Output the (X, Y) coordinate of the center of the cell containing the given text.  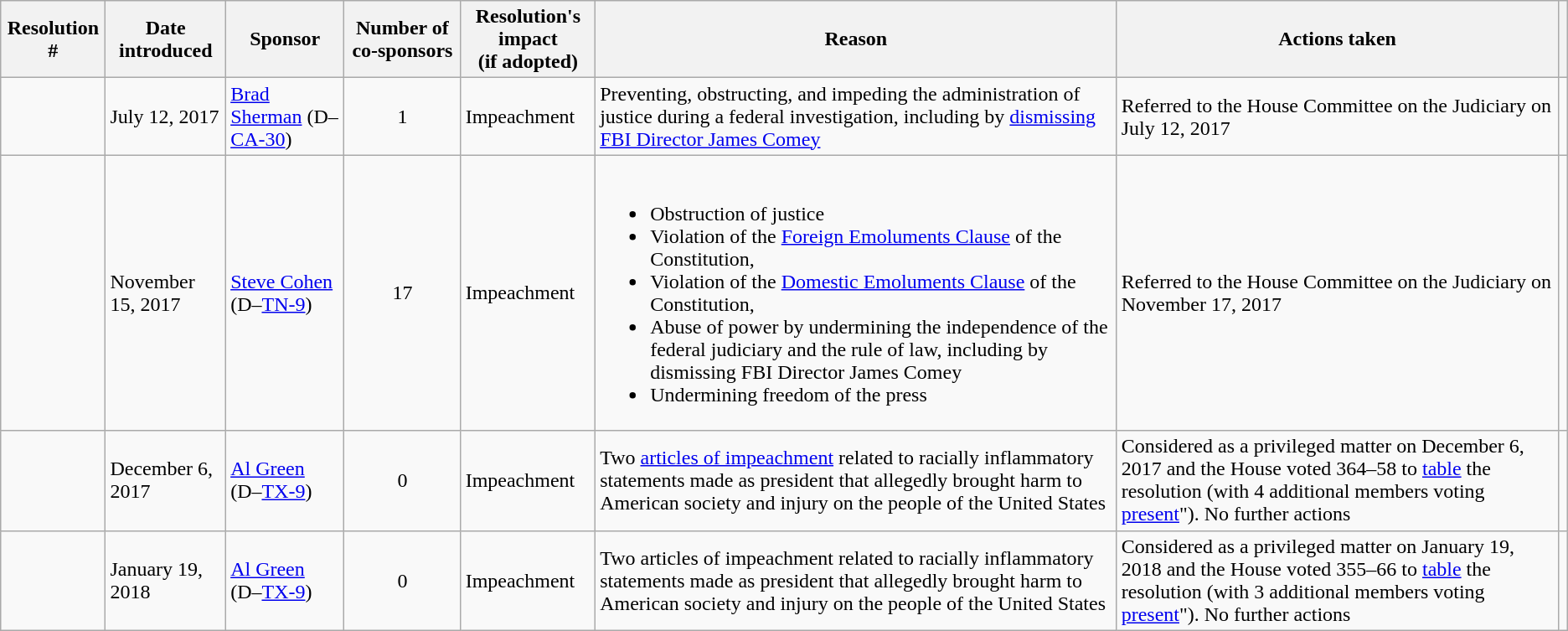
July 12, 2017 (166, 116)
Referred to the House Committee on the Judiciary on November 17, 2017 (1337, 293)
Resolution's impact(if adopted) (528, 39)
1 (402, 116)
17 (402, 293)
Number of co-sponsors (402, 39)
Sponsor (285, 39)
Date introduced (166, 39)
Brad Sherman (D–CA-30) (285, 116)
Referred to the House Committee on the Judiciary on July 12, 2017 (1337, 116)
January 19, 2018 (166, 580)
December 6, 2017 (166, 481)
Preventing, obstructing, and impeding the administration of justice during a federal investigation, including by dismissing FBI Director James Comey (856, 116)
November 15, 2017 (166, 293)
Actions taken (1337, 39)
Reason (856, 39)
Resolution # (54, 39)
Steve Cohen (D–TN-9) (285, 293)
